Search for the cell housing the specified text and yield its [x, y] center coordinate. 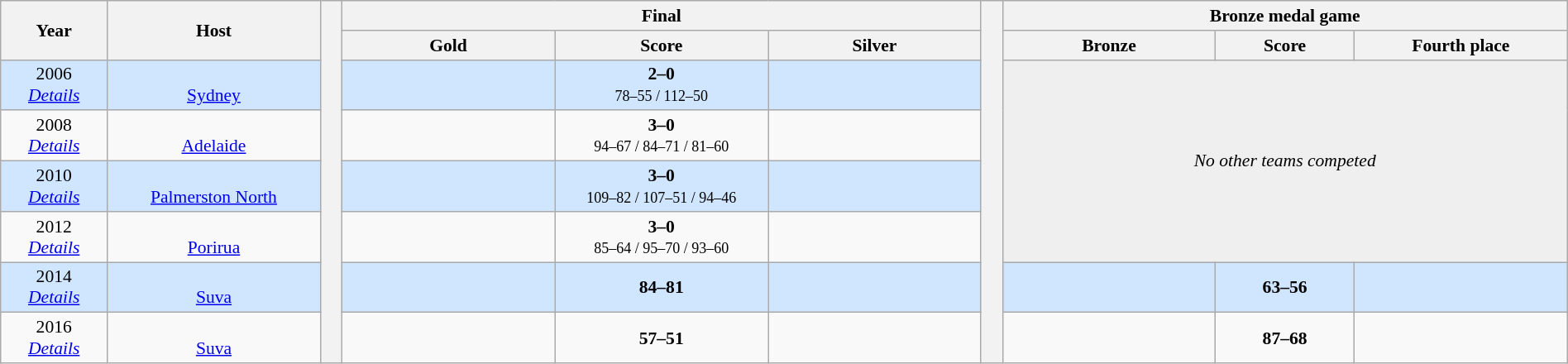
Fourth place [1460, 45]
Sydney [214, 84]
84–81 [662, 288]
2006Details [55, 84]
No other teams competed [1285, 160]
2012Details [55, 237]
Bronze medal game [1285, 16]
Porirua [214, 237]
2010Details [55, 187]
3–0 109–82 / 107–51 / 94–46 [662, 187]
57–51 [662, 338]
3–0 94–67 / 84–71 / 81–60 [662, 136]
63–56 [1285, 288]
2014Details [55, 288]
2–0 78–55 / 112–50 [662, 84]
Year [55, 30]
87–68 [1285, 338]
2008Details [55, 136]
Palmerston North [214, 187]
Silver [875, 45]
Bronze [1109, 45]
Final [662, 16]
Host [214, 30]
2016Details [55, 338]
3–0 85–64 / 95–70 / 93–60 [662, 237]
Adelaide [214, 136]
Gold [448, 45]
